Detect which cell encompasses the target text, then output its (x, y) center coordinate. 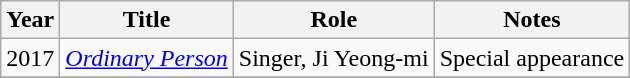
Title (147, 20)
Role (334, 20)
Singer, Ji Yeong-mi (334, 58)
Special appearance (532, 58)
2017 (30, 58)
Notes (532, 20)
Ordinary Person (147, 58)
Year (30, 20)
